Capture the cell that displays the provided text and extract its (X, Y) central coordinate. 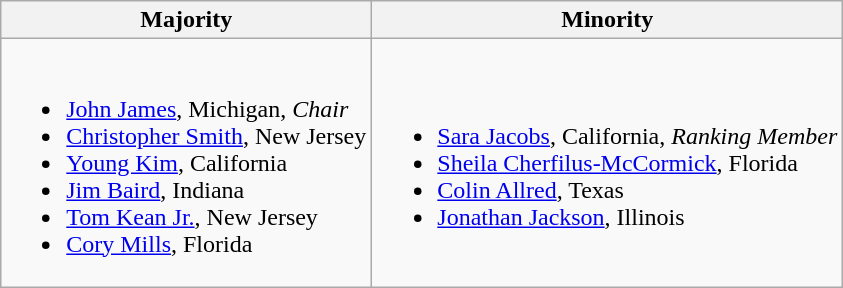
John James, Michigan, ChairChristopher Smith, New JerseyYoung Kim, CaliforniaJim Baird, IndianaTom Kean Jr., New JerseyCory Mills, Florida (186, 163)
Sara Jacobs, California, Ranking MemberSheila Cherfilus-McCormick, FloridaColin Allred, TexasJonathan Jackson, Illinois (608, 163)
Majority (186, 20)
Minority (608, 20)
